Provide the (x, y) coordinate of the cell's center where the given text is located.  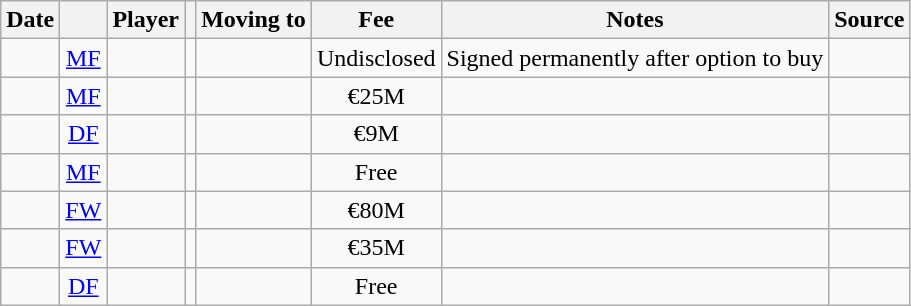
Notes (635, 20)
Date (30, 20)
€35M (376, 248)
Source (870, 20)
Signed permanently after option to buy (635, 58)
Undisclosed (376, 58)
€80M (376, 210)
Player (146, 20)
€25M (376, 96)
€9M (376, 134)
Fee (376, 20)
Moving to (254, 20)
